Pinpoint the cell where the given text exists, returning its (x, y) midpoint coordinate. 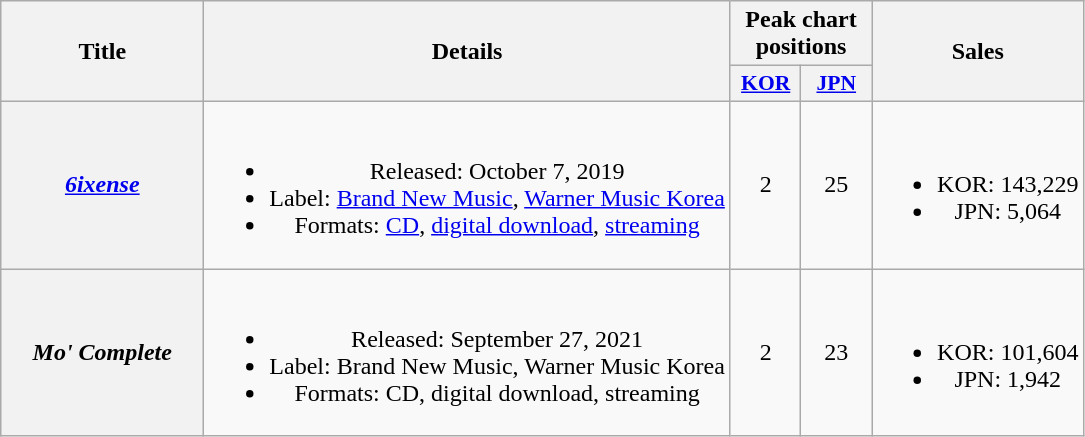
Released: September 27, 2021Label: Brand New Music, Warner Music KoreaFormats: CD, digital download, streaming (468, 352)
Title (102, 52)
23 (836, 352)
KOR: 101,604JPN: 1,942 (978, 352)
Sales (978, 52)
25 (836, 184)
Details (468, 52)
Released: October 7, 2019Label: Brand New Music, Warner Music KoreaFormats: CD, digital download, streaming (468, 184)
KOR: 143,229JPN: 5,064 (978, 184)
6ixense (102, 184)
KOR (766, 84)
JPN (836, 84)
Mo' Complete (102, 352)
Peak chartpositions (800, 34)
